Identify which cell holds the provided text, then report its (X, Y) central coordinate. 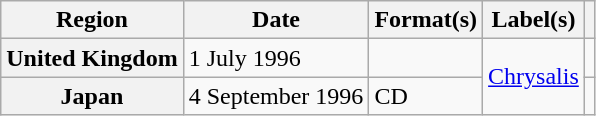
United Kingdom (92, 58)
Chrysalis (534, 77)
1 July 1996 (276, 58)
Date (276, 20)
4 September 1996 (276, 96)
Format(s) (426, 20)
CD (426, 96)
Label(s) (534, 20)
Japan (92, 96)
Region (92, 20)
